Find where the given text appears and provide that cell's center as (X, Y) coordinate. 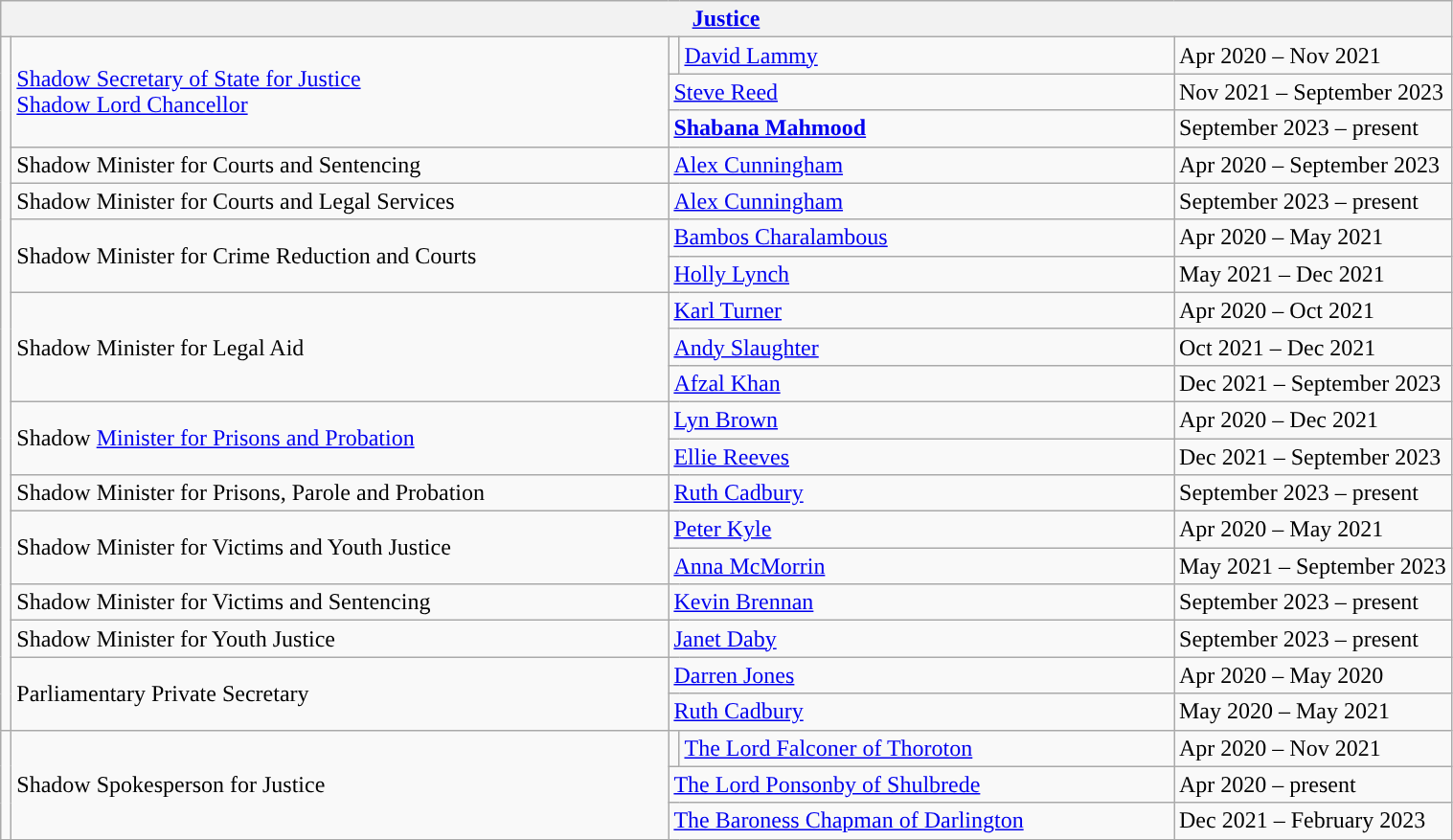
Apr 2020 – Dec 2021 (1313, 420)
Karl Turner (921, 310)
Shadow Minister for Prisons and Probation (340, 438)
Shadow Secretary of State for JusticeShadow Lord Chancellor (340, 92)
Apr 2020 – Oct 2021 (1313, 310)
Apr 2020 – present (1313, 784)
The Baroness Chapman of Darlington (921, 821)
Nov 2021 – September 2023 (1313, 92)
Shadow Minister for Courts and Legal Services (340, 201)
Oct 2021 – Dec 2021 (1313, 347)
Apr 2020 – September 2023 (1313, 165)
Steve Reed (921, 92)
Afzal Khan (921, 383)
The Lord Ponsonby of Shulbrede (921, 784)
Apr 2020 – May 2020 (1313, 675)
Andy Slaughter (921, 347)
Holly Lynch (921, 274)
May 2021 – September 2023 (1313, 566)
Dec 2021 – February 2023 (1313, 821)
May 2020 – May 2021 (1313, 712)
Shadow Spokesperson for Justice (340, 784)
Shadow Minister for Victims and Youth Justice (340, 548)
Shadow Minister for Legal Aid (340, 347)
Darren Jones (921, 675)
Bambos Charalambous (921, 238)
Shadow Minister for Prisons, Parole and Probation (340, 493)
Shadow Minister for Youth Justice (340, 639)
May 2021 – Dec 2021 (1313, 274)
Janet Daby (921, 639)
Parliamentary Private Secretary (340, 693)
Shadow Minister for Victims and Sentencing (340, 602)
Peter Kyle (921, 530)
Ellie Reeves (921, 457)
The Lord Falconer of Thoroton (927, 748)
Lyn Brown (921, 420)
David Lammy (927, 56)
Anna McMorrin (921, 566)
Shadow Minister for Crime Reduction and Courts (340, 256)
Shabana Mahmood (921, 128)
Shadow Minister for Courts and Sentencing (340, 165)
Kevin Brennan (921, 602)
Justice (726, 19)
